Scan for the cell matching the given text and deliver its [X, Y] coordinate at center. 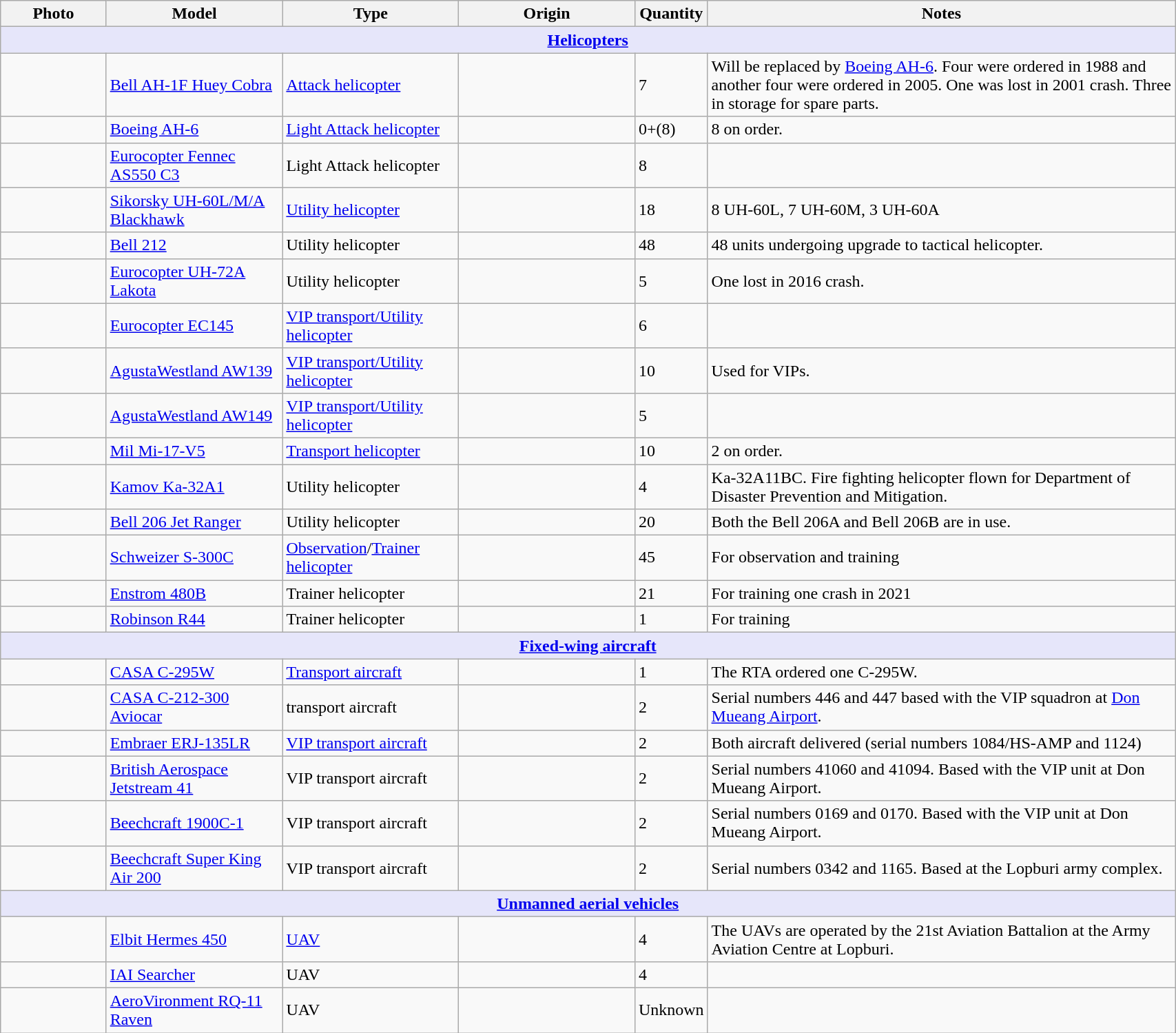
Eurocopter EC145 [194, 325]
Observation/Trainer helicopter [371, 558]
CASA C-212-300 Aviocar [194, 707]
20 [671, 522]
AeroVironment RQ-11 Raven [194, 1010]
7 [671, 85]
Beechcraft 1900C-1 [194, 823]
Both the Bell 206A and Bell 206B are in use. [941, 522]
Both aircraft delivered (serial numbers 1084/HS-AMP and 1124) [941, 743]
Beechcraft Super King Air 200 [194, 868]
Ka-32A11BC. Fire fighting helicopter flown for Department of Disaster Prevention and Mitigation. [941, 487]
Used for VIPs. [941, 371]
Mil Mi-17-V5 [194, 451]
Notes [941, 14]
18 [671, 209]
Schweizer S-300C [194, 558]
0+(8) [671, 130]
For observation and training [941, 558]
Bell 212 [194, 245]
48 [671, 245]
Embraer ERJ-135LR [194, 743]
Unmanned aerial vehicles [588, 903]
AgustaWestland AW139 [194, 371]
One lost in 2016 crash. [941, 281]
21 [671, 593]
2 on order. [941, 451]
Helicopters [588, 40]
Origin [547, 14]
British Aerospace Jetstream 41 [194, 779]
Kamov Ka-32A1 [194, 487]
Sikorsky UH-60L/M/A Blackhawk [194, 209]
Serial numbers 446 and 447 based with the VIP squadron at Don Mueang Airport. [941, 707]
Fixed-wing aircraft [588, 646]
Serial numbers 0342 and 1165. Based at the Lopburi army complex. [941, 868]
Unknown [671, 1010]
Enstrom 480B [194, 593]
transport aircraft [371, 707]
The RTA ordered one C-295W. [941, 672]
8 UH-60L, 7 UH-60M, 3 UH-60A [941, 209]
Photo [54, 14]
For training [941, 620]
Transport helicopter [371, 451]
Quantity [671, 14]
Serial numbers 41060 and 41094. Based with the VIP unit at Don Mueang Airport. [941, 779]
Model [194, 14]
6 [671, 325]
AgustaWestland AW149 [194, 415]
Type [371, 14]
Bell 206 Jet Ranger [194, 522]
Transport aircraft [371, 672]
The UAVs are operated by the 21st Aviation Battalion at the Army Aviation Centre at Lopburi. [941, 939]
Elbit Hermes 450 [194, 939]
8 [671, 165]
IAI Searcher [194, 974]
8 on order. [941, 130]
Eurocopter Fennec AS550 C3 [194, 165]
Eurocopter UH-72A Lakota [194, 281]
CASA C-295W [194, 672]
Attack helicopter [371, 85]
Serial numbers 0169 and 0170. Based with the VIP unit at Don Mueang Airport. [941, 823]
45 [671, 558]
Boeing AH-6 [194, 130]
Bell AH-1F Huey Cobra [194, 85]
Robinson R44 [194, 620]
48 units undergoing upgrade to tactical helicopter. [941, 245]
For training one crash in 2021 [941, 593]
